Identify which cell holds the provided text, then report its (X, Y) central coordinate. 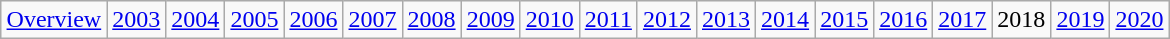
Overview (54, 20)
2019 (1080, 20)
2003 (136, 20)
2020 (1140, 20)
2014 (786, 20)
2010 (550, 20)
2004 (196, 20)
2016 (904, 20)
2006 (314, 20)
2017 (962, 20)
2008 (432, 20)
2018 (1022, 20)
2013 (726, 20)
2015 (844, 20)
2011 (608, 20)
2005 (254, 20)
2009 (490, 20)
2012 (666, 20)
2007 (372, 20)
